Find where the given text appears and provide that cell's center as (x, y) coordinate. 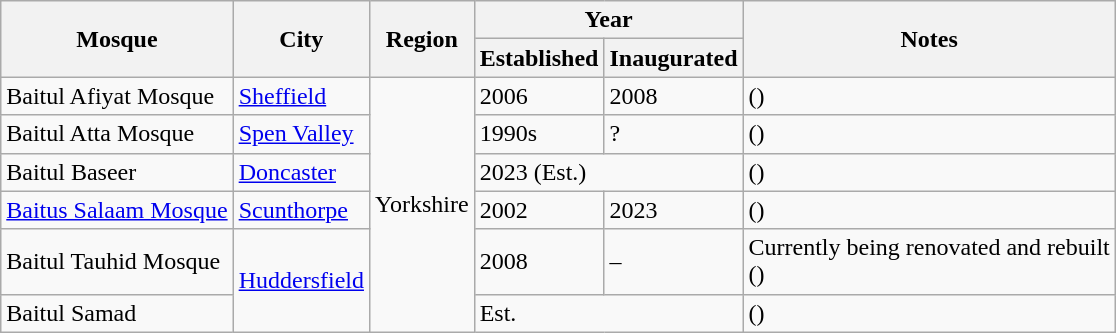
Currently being renovated and rebuilt() (929, 262)
Sheffield (301, 96)
2002 (539, 210)
Notes (929, 39)
2006 (539, 96)
Doncaster (301, 172)
Baitul Atta Mosque (117, 134)
? (674, 134)
Yorkshire (422, 204)
1990s (539, 134)
Baitul Samad (117, 313)
Est. (608, 313)
Baitul Baseer (117, 172)
– (674, 262)
Spen Valley (301, 134)
2023 (Est.) (608, 172)
2023 (674, 210)
Baitul Afiyat Mosque (117, 96)
Baitus Salaam Mosque (117, 210)
Scunthorpe (301, 210)
Established (539, 58)
Inaugurated (674, 58)
City (301, 39)
Huddersfield (301, 280)
Mosque (117, 39)
Region (422, 39)
Year (608, 20)
Baitul Tauhid Mosque (117, 262)
